Pinpoint the cell where the given text exists, returning its [X, Y] midpoint coordinate. 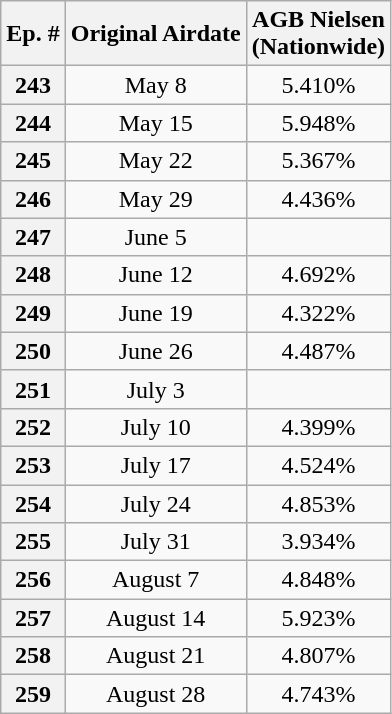
4.524% [318, 465]
257 [33, 618]
244 [33, 123]
253 [33, 465]
Ep. # [33, 34]
255 [33, 542]
June 12 [156, 275]
August 21 [156, 656]
August 28 [156, 694]
4.848% [318, 580]
249 [33, 313]
June 5 [156, 237]
July 24 [156, 503]
August 7 [156, 580]
4.399% [318, 427]
AGB Nielsen(Nationwide) [318, 34]
4.743% [318, 694]
4.487% [318, 351]
June 19 [156, 313]
3.934% [318, 542]
250 [33, 351]
5.410% [318, 85]
5.948% [318, 123]
259 [33, 694]
254 [33, 503]
4.853% [318, 503]
July 3 [156, 389]
July 17 [156, 465]
4.436% [318, 199]
245 [33, 161]
247 [33, 237]
July 10 [156, 427]
June 26 [156, 351]
4.807% [318, 656]
248 [33, 275]
May 15 [156, 123]
243 [33, 85]
4.322% [318, 313]
May 8 [156, 85]
251 [33, 389]
4.692% [318, 275]
252 [33, 427]
246 [33, 199]
Original Airdate [156, 34]
5.367% [318, 161]
5.923% [318, 618]
May 22 [156, 161]
256 [33, 580]
May 29 [156, 199]
258 [33, 656]
July 31 [156, 542]
August 14 [156, 618]
